Extract the (x, y) coordinate from the center of the cell holding the provided text.  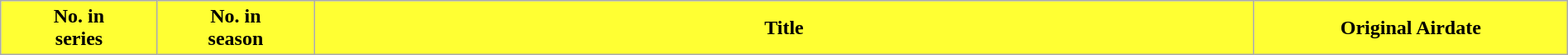
Original Airdate (1411, 28)
No. inseries (79, 28)
Title (784, 28)
No. inseason (235, 28)
